Locate the cell with the specified text and output its [X, Y] center coordinate. 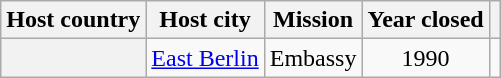
1990 [426, 58]
Mission [313, 20]
Embassy [313, 58]
Host city [205, 20]
Year closed [426, 20]
Host country [74, 20]
East Berlin [205, 58]
